Pinpoint the cell where the given text exists, returning its [X, Y] midpoint coordinate. 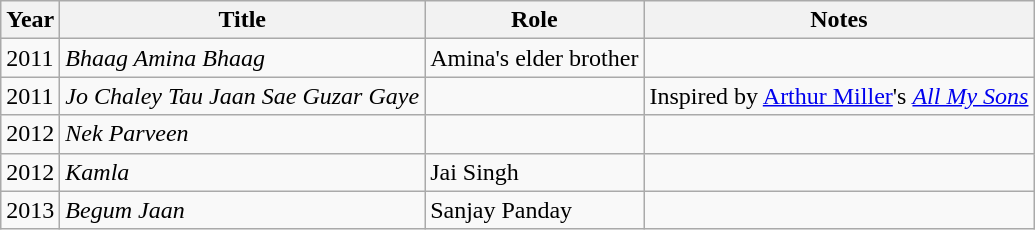
Jo Chaley Tau Jaan Sae Guzar Gaye [242, 96]
Jai Singh [534, 172]
Begum Jaan [242, 210]
Notes [839, 20]
Title [242, 20]
Inspired by Arthur Miller's All My Sons [839, 96]
Nek Parveen [242, 134]
Role [534, 20]
Kamla [242, 172]
Amina's elder brother [534, 58]
Bhaag Amina Bhaag [242, 58]
2013 [30, 210]
Sanjay Panday [534, 210]
Year [30, 20]
